Detect which cell encompasses the target text, then output its (X, Y) center coordinate. 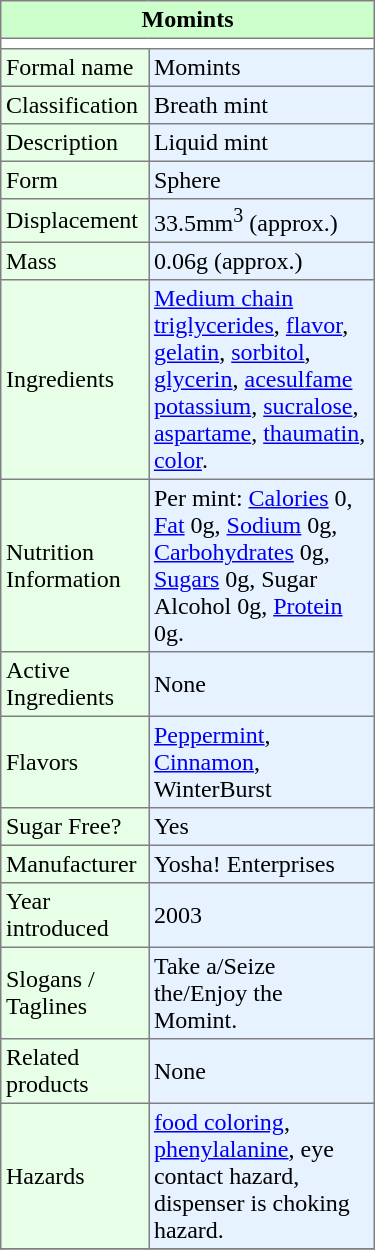
Breath mint (262, 105)
Medium chain triglycerides, flavor, gelatin, sorbitol, glycerin, acesulfame potassium, sucralose, aspartame, thaumatin, color. (262, 380)
Per mint: Calories 0, Fat 0g, Sodium 0g, Carbohydrates 0g, Sugars 0g, Sugar Alcohol 0g, Protein 0g. (262, 566)
Displacement (75, 221)
Yes (262, 827)
Related products (75, 1071)
Manufacturer (75, 865)
Classification (75, 105)
Slogans / Taglines (75, 994)
Flavors (75, 763)
Peppermint, Cinnamon, WinterBurst (262, 763)
0.06g (approx.) (262, 262)
2003 (262, 915)
Ingredients (75, 380)
Active Ingredients (75, 684)
Mass (75, 262)
Form (75, 180)
food coloring, phenylalanine, eye contact hazard, dispenser is choking hazard. (262, 1177)
Yosha! Enterprises (262, 865)
Description (75, 143)
Sugar Free? (75, 827)
Take a/Seize the/Enjoy the Momint. (262, 994)
Formal name (75, 68)
33.5mm3 (approx.) (262, 221)
Liquid mint (262, 143)
Sphere (262, 180)
Nutrition Information (75, 566)
Hazards (75, 1177)
Year introduced (75, 915)
